Locate the cell with the specified text and output its [X, Y] center coordinate. 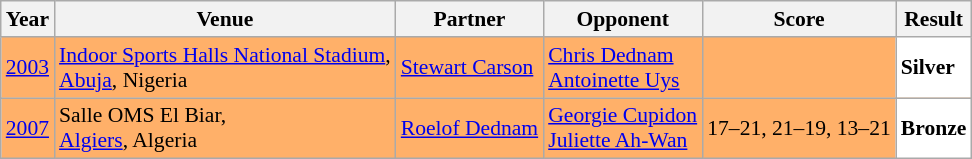
2003 [28, 68]
Silver [934, 68]
17–21, 21–19, 13–21 [799, 128]
Georgie Cupidon Juliette Ah-Wan [622, 128]
Opponent [622, 19]
Chris Dednam Antoinette Uys [622, 68]
Venue [225, 19]
Score [799, 19]
Result [934, 19]
2007 [28, 128]
Roelof Dednam [470, 128]
Bronze [934, 128]
Stewart Carson [470, 68]
Salle OMS El Biar,Algiers, Algeria [225, 128]
Indoor Sports Halls National Stadium,Abuja, Nigeria [225, 68]
Partner [470, 19]
Year [28, 19]
